Return [x, y] of the center of cell containing provided text 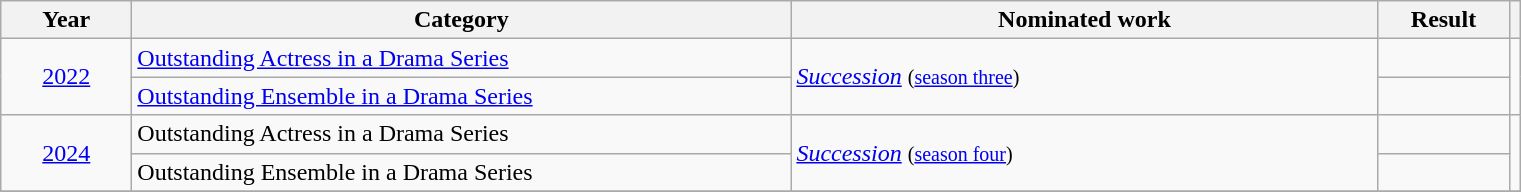
Category [462, 20]
Succession (season four) [1084, 153]
Nominated work [1084, 20]
2022 [66, 77]
Succession (season three) [1084, 77]
2024 [66, 153]
Result [1444, 20]
Year [66, 20]
